Identify which cell holds the provided text, then report its [X, Y] central coordinate. 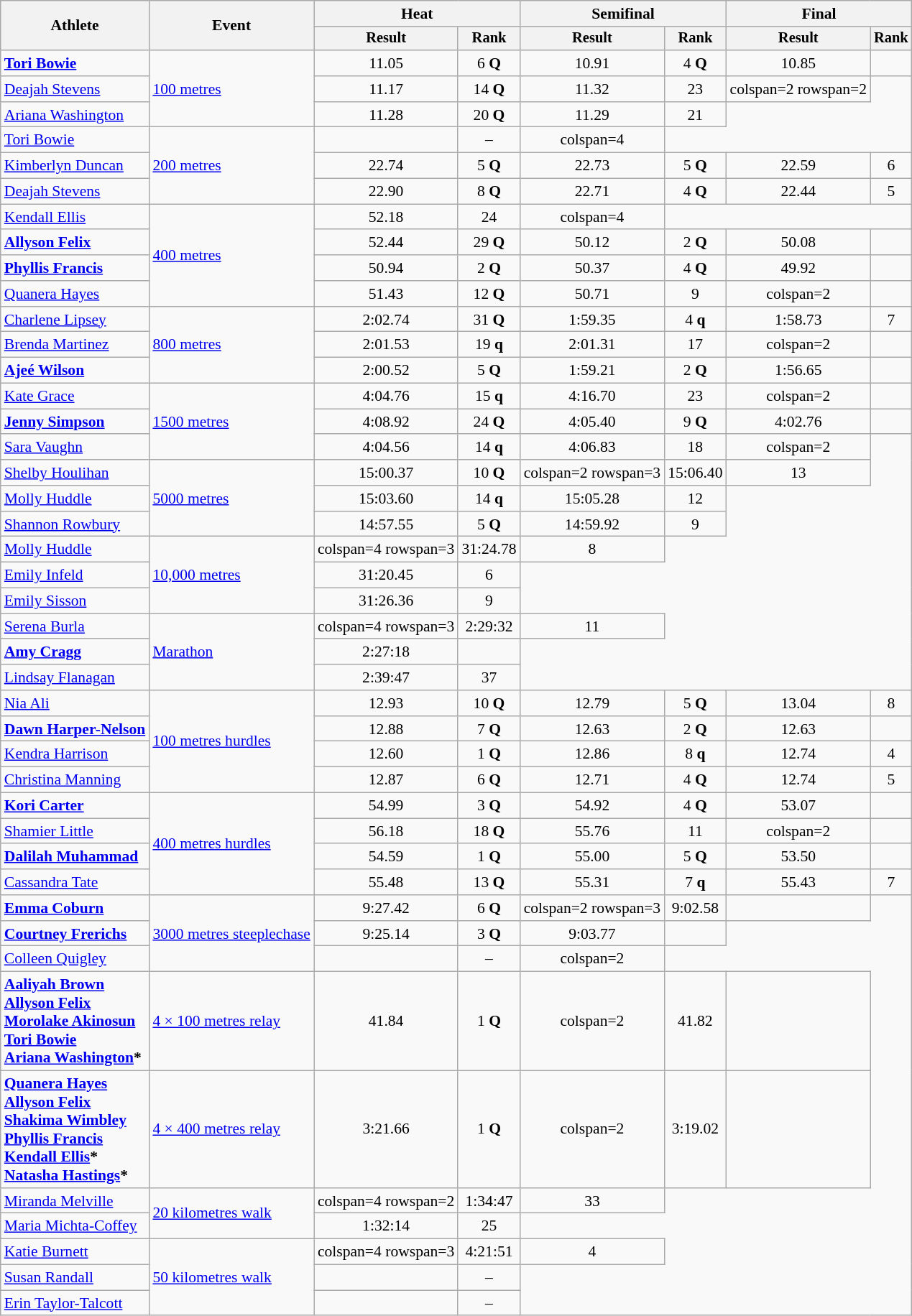
Lindsay Flanagan [75, 677]
51.43 [387, 294]
200 metres [231, 165]
4 q [695, 320]
41.84 [387, 1021]
15 q [489, 397]
10.85 [799, 63]
Shannon Rowbury [75, 524]
Dawn Harper-Nelson [75, 729]
7 q [695, 882]
20 kilometres walk [231, 1214]
14:57.55 [387, 524]
Kendra Harrison [75, 754]
50 kilometres walk [231, 1277]
50.94 [387, 268]
4:21:51 [489, 1252]
18 [695, 448]
22.71 [592, 192]
25 [489, 1226]
54.99 [387, 806]
11.05 [387, 63]
Maria Michta-Coffey [75, 1226]
Quanera Hayes [75, 294]
Emily Sisson [75, 601]
22.59 [799, 166]
1500 metres [231, 422]
4:02.76 [799, 422]
9:27.42 [387, 908]
Charlene Lipsey [75, 320]
20 Q [489, 115]
4:04.76 [387, 397]
8 q [695, 754]
41.82 [695, 1021]
11.29 [592, 115]
Final [819, 14]
29 Q [489, 243]
22.90 [387, 192]
55.48 [387, 882]
12.79 [592, 703]
12.60 [387, 754]
2:39:47 [387, 677]
12.71 [592, 780]
1:59.35 [592, 320]
1:59.21 [592, 371]
12.87 [387, 780]
3:19.02 [695, 1129]
1:34:47 [489, 1201]
2:01.31 [592, 345]
4:06.83 [592, 448]
55.00 [592, 857]
52.18 [387, 217]
12.86 [592, 754]
21 [695, 115]
15:05.28 [592, 499]
54.92 [592, 806]
Kate Grace [75, 397]
2:02.74 [387, 320]
31:24.78 [489, 550]
Shelby Houlihan [75, 473]
50.12 [592, 243]
24 [489, 217]
1:56.65 [799, 371]
55.43 [799, 882]
100 metres [231, 89]
Serena Burla [75, 626]
800 metres [231, 345]
Sara Vaughn [75, 448]
Event [231, 26]
Shamier Little [75, 831]
50.08 [799, 243]
18 Q [489, 831]
13 Q [489, 882]
Christina Manning [75, 780]
400 metres hurdles [231, 844]
400 metres [231, 255]
13.04 [799, 703]
Aaliyah BrownAllyson FelixMorolake AkinosunTori BowieAriana Washington* [75, 1021]
Kendall Ellis [75, 217]
Allyson Felix [75, 243]
2:00.52 [387, 371]
17 [695, 345]
55.31 [592, 882]
52.44 [387, 243]
49.92 [799, 268]
Heat [417, 14]
Phyllis Francis [75, 268]
Semifinal [624, 14]
colspan=2 rowspan=2 [799, 89]
11.17 [387, 89]
Ariana Washington [75, 115]
Katie Burnett [75, 1252]
Susan Randall [75, 1278]
4 × 400 metres relay [231, 1129]
100 metres hurdles [231, 741]
31 Q [489, 320]
15:03.60 [387, 499]
4:04.56 [387, 448]
Jenny Simpson [75, 422]
56.18 [387, 831]
Athlete [75, 26]
Courtney Frerichs [75, 934]
4:16.70 [592, 397]
12 [695, 499]
4:05.40 [592, 422]
5000 metres [231, 499]
13 [799, 473]
Marathon [231, 652]
4 × 100 metres relay [231, 1021]
Nia Ali [75, 703]
31:20.45 [387, 575]
10,000 metres [231, 575]
37 [489, 677]
12 Q [489, 294]
19 q [489, 345]
33 [592, 1201]
22.44 [799, 192]
53.07 [799, 806]
Amy Cragg [75, 652]
3:21.66 [387, 1129]
8 Q [489, 192]
54.59 [387, 857]
2:01.53 [387, 345]
9:25.14 [387, 934]
10.91 [592, 63]
22.73 [592, 166]
Colleen Quigley [75, 959]
15:06.40 [695, 473]
3000 metres steeplechase [231, 934]
9 Q [695, 422]
Emily Infeld [75, 575]
11.32 [592, 89]
22.74 [387, 166]
Kori Carter [75, 806]
7 Q [489, 729]
31:26.36 [387, 601]
Ajeé Wilson [75, 371]
9:02.58 [695, 908]
1:58.73 [799, 320]
2:27:18 [387, 652]
Cassandra Tate [75, 882]
53.50 [799, 857]
12.93 [387, 703]
Miranda Melville [75, 1201]
Quanera HayesAllyson FelixShakima WimbleyPhyllis FrancisKendall Ellis*Natasha Hastings* [75, 1129]
Dalilah Muhammad [75, 857]
1:32:14 [387, 1226]
11.28 [387, 115]
2:29:32 [489, 626]
14 Q [489, 89]
colspan=4 rowspan=2 [387, 1201]
14:59.92 [592, 524]
9:03.77 [592, 934]
Emma Coburn [75, 908]
50.71 [592, 294]
Kimberlyn Duncan [75, 166]
50.37 [592, 268]
15:00.37 [387, 473]
55.76 [592, 831]
12.88 [387, 729]
Erin Taylor-Talcott [75, 1303]
24 Q [489, 422]
4:08.92 [387, 422]
Brenda Martinez [75, 345]
